Output the [X, Y] coordinate of the center of the cell containing the given text.  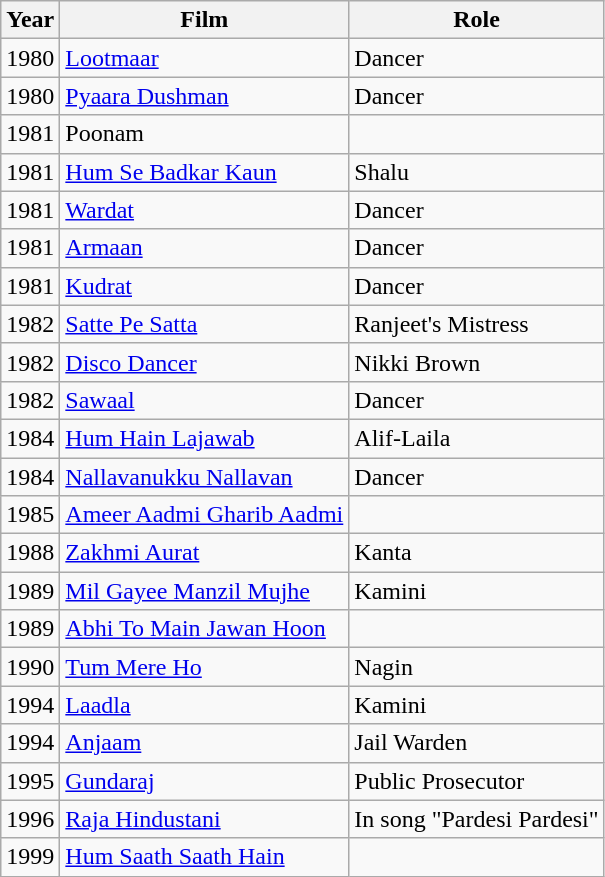
Hum Hain Lajawab [204, 438]
Year [30, 20]
Hum Saath Saath Hain [204, 857]
1996 [30, 819]
Kudrat [204, 286]
Hum Se Badkar Kaun [204, 172]
Public Prosecutor [476, 781]
Raja Hindustani [204, 819]
Armaan [204, 248]
Disco Dancer [204, 362]
Tum Mere Ho [204, 667]
Gundaraj [204, 781]
Abhi To Main Jawan Hoon [204, 629]
Sawaal [204, 400]
Wardat [204, 210]
1999 [30, 857]
Ranjeet's Mistress [476, 324]
Shalu [476, 172]
1990 [30, 667]
Nikki Brown [476, 362]
Satte Pe Satta [204, 324]
In song "Pardesi Pardesi" [476, 819]
Jail Warden [476, 743]
Film [204, 20]
Anjaam [204, 743]
Lootmaar [204, 58]
Nagin [476, 667]
Zakhmi Aurat [204, 553]
Ameer Aadmi Gharib Aadmi [204, 515]
1995 [30, 781]
Pyaara Dushman [204, 96]
Mil Gayee Manzil Mujhe [204, 591]
Nallavanukku Nallavan [204, 477]
Laadla [204, 705]
Poonam [204, 134]
1988 [30, 553]
Alif-Laila [476, 438]
Role [476, 20]
1985 [30, 515]
Kanta [476, 553]
